Locate the cell with the specified text and output its [x, y] center coordinate. 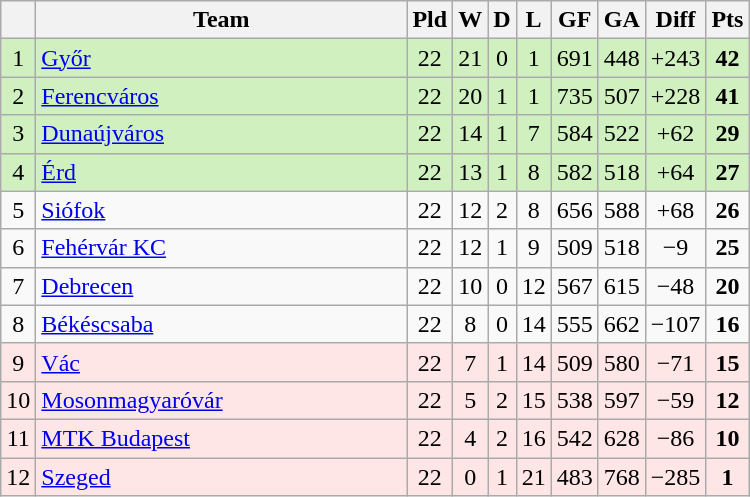
+228 [676, 96]
+64 [676, 172]
538 [574, 400]
3 [18, 134]
+243 [676, 58]
656 [574, 210]
W [470, 20]
628 [622, 438]
615 [622, 286]
−285 [676, 477]
Vác [222, 362]
−9 [676, 248]
Dunaújváros [222, 134]
−48 [676, 286]
483 [574, 477]
582 [574, 172]
Békéscsaba [222, 324]
584 [574, 134]
Ferencváros [222, 96]
42 [728, 58]
507 [622, 96]
542 [574, 438]
−71 [676, 362]
Pld [430, 20]
25 [728, 248]
+68 [676, 210]
GA [622, 20]
GF [574, 20]
6 [18, 248]
11 [18, 438]
580 [622, 362]
567 [574, 286]
Debrecen [222, 286]
41 [728, 96]
Szeged [222, 477]
+62 [676, 134]
555 [574, 324]
Team [222, 20]
Győr [222, 58]
735 [574, 96]
−107 [676, 324]
13 [470, 172]
Érd [222, 172]
D [502, 20]
L [534, 20]
448 [622, 58]
29 [728, 134]
27 [728, 172]
Siófok [222, 210]
522 [622, 134]
−86 [676, 438]
Diff [676, 20]
Mosonmagyaróvár [222, 400]
Pts [728, 20]
662 [622, 324]
588 [622, 210]
MTK Budapest [222, 438]
−59 [676, 400]
597 [622, 400]
691 [574, 58]
Fehérvár KC [222, 248]
26 [728, 210]
768 [622, 477]
